Extract the (x, y) coordinate from the center of the cell holding the provided text.  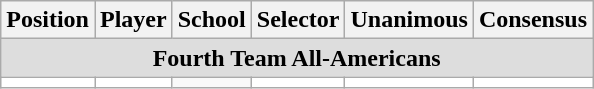
Consensus (532, 20)
Player (133, 20)
Unanimous (409, 20)
School (212, 20)
Fourth Team All-Americans (297, 58)
Position (48, 20)
Selector (298, 20)
